Pinpoint the cell where the given text exists, returning its [X, Y] midpoint coordinate. 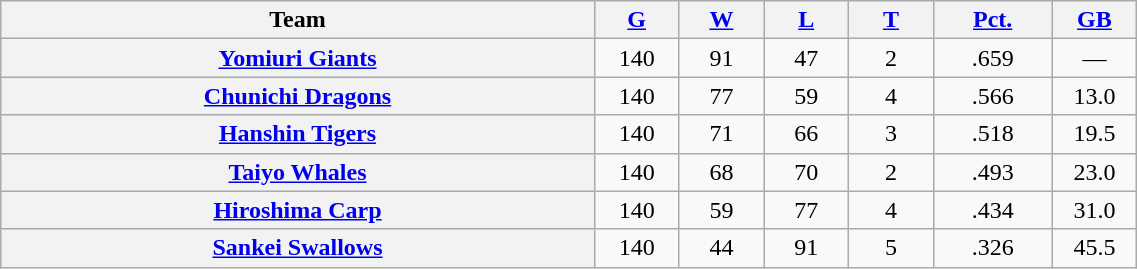
Pct. [992, 20]
W [722, 20]
— [1094, 58]
.659 [992, 58]
G [636, 20]
Sankei Swallows [298, 248]
Yomiuri Giants [298, 58]
.434 [992, 210]
13.0 [1094, 96]
Team [298, 20]
68 [722, 172]
70 [806, 172]
.493 [992, 172]
66 [806, 134]
44 [722, 248]
71 [722, 134]
T [892, 20]
L [806, 20]
Hanshin Tigers [298, 134]
.326 [992, 248]
.566 [992, 96]
Chunichi Dragons [298, 96]
23.0 [1094, 172]
.518 [992, 134]
19.5 [1094, 134]
Hiroshima Carp [298, 210]
3 [892, 134]
5 [892, 248]
GB [1094, 20]
45.5 [1094, 248]
47 [806, 58]
31.0 [1094, 210]
Taiyo Whales [298, 172]
